Provide the [X, Y] coordinate of the cell's center where the given text is located.  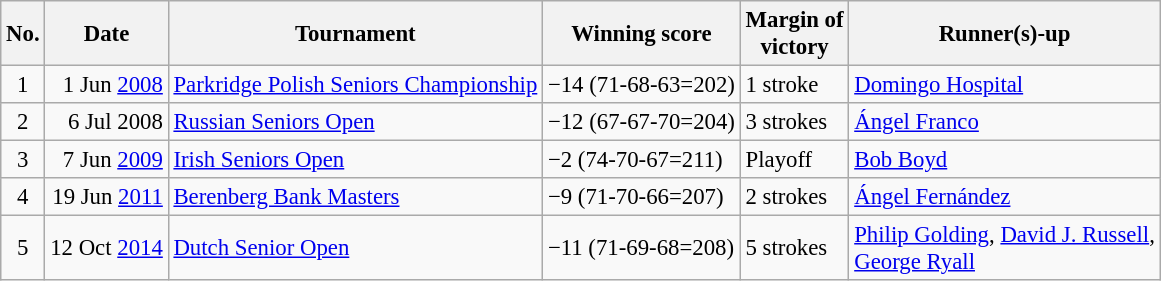
Domingo Hospital [1004, 85]
3 strokes [794, 122]
−9 (71-70-66=207) [642, 197]
Parkridge Polish Seniors Championship [355, 85]
2 [23, 122]
−2 (74-70-67=211) [642, 160]
Date [106, 34]
4 [23, 197]
19 Jun 2011 [106, 197]
Bob Boyd [1004, 160]
No. [23, 34]
Margin ofvictory [794, 34]
−11 (71-69-68=208) [642, 248]
Russian Seniors Open [355, 122]
1 Jun 2008 [106, 85]
12 Oct 2014 [106, 248]
Dutch Senior Open [355, 248]
−14 (71-68-63=202) [642, 85]
2 strokes [794, 197]
7 Jun 2009 [106, 160]
5 [23, 248]
Playoff [794, 160]
Tournament [355, 34]
Berenberg Bank Masters [355, 197]
Winning score [642, 34]
5 strokes [794, 248]
Ángel Fernández [1004, 197]
Runner(s)-up [1004, 34]
−12 (67-67-70=204) [642, 122]
Philip Golding, David J. Russell, George Ryall [1004, 248]
6 Jul 2008 [106, 122]
3 [23, 160]
1 stroke [794, 85]
Irish Seniors Open [355, 160]
1 [23, 85]
Ángel Franco [1004, 122]
